Output the [x, y] coordinate of the center of the cell containing the given text.  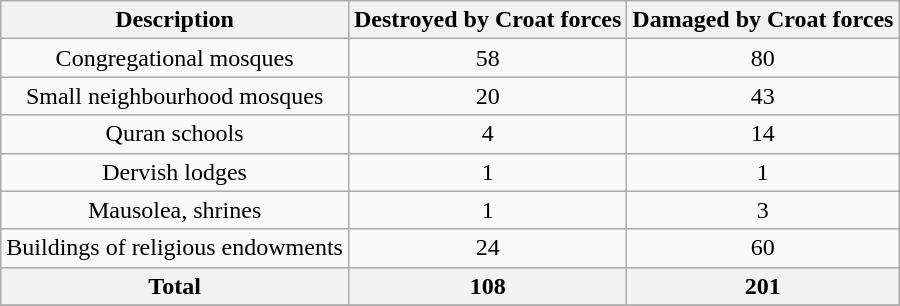
3 [763, 210]
Damaged by Croat forces [763, 20]
58 [487, 58]
43 [763, 96]
Quran schools [175, 134]
201 [763, 286]
20 [487, 96]
Description [175, 20]
4 [487, 134]
Dervish lodges [175, 172]
108 [487, 286]
60 [763, 248]
Destroyed by Croat forces [487, 20]
24 [487, 248]
Congregational mosques [175, 58]
14 [763, 134]
Mausolea, shrines [175, 210]
Buildings of religious endowments [175, 248]
80 [763, 58]
Total [175, 286]
Small neighbourhood mosques [175, 96]
